Return [x, y] of the center of cell containing provided text 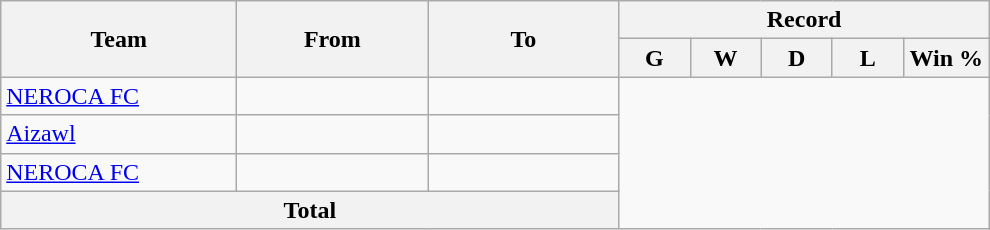
G [654, 58]
Total [310, 210]
D [796, 58]
Record [804, 20]
To [524, 39]
From [332, 39]
W [726, 58]
Aizawl [119, 134]
Team [119, 39]
Win % [946, 58]
L [868, 58]
